Pinpoint the cell where the given text exists, returning its [X, Y] midpoint coordinate. 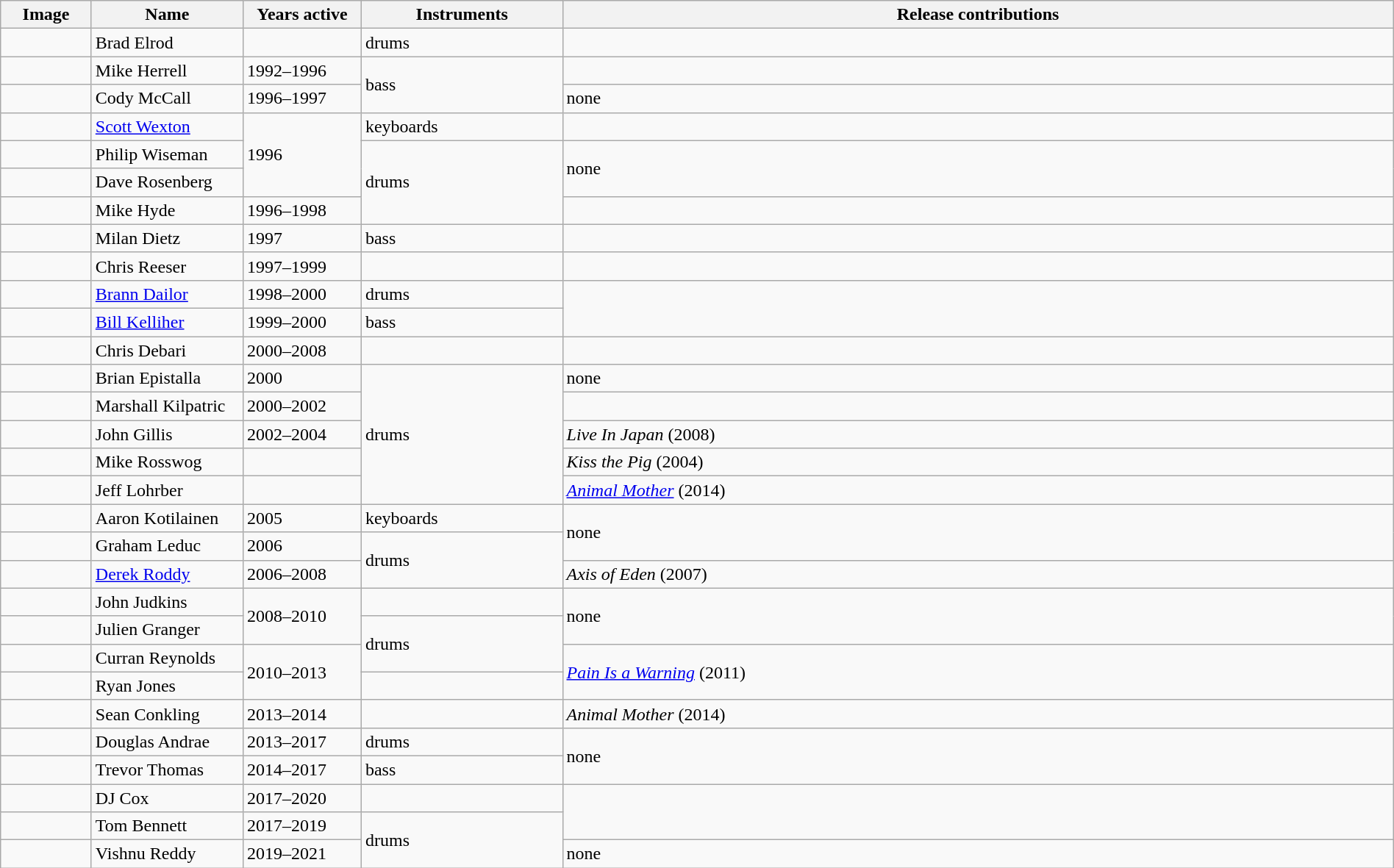
Bill Kelliher [167, 322]
Dave Rosenberg [167, 182]
Name [167, 15]
2014–2017 [301, 770]
Julien Granger [167, 630]
Trevor Thomas [167, 770]
1996 [301, 154]
2000–2008 [301, 351]
Marshall Kilpatric [167, 406]
Graham Leduc [167, 546]
1997–1999 [301, 266]
1996–1997 [301, 98]
2013–2017 [301, 742]
Mike Hyde [167, 210]
Scott Wexton [167, 126]
Tom Bennett [167, 826]
Chris Reeser [167, 266]
2000–2002 [301, 406]
2010–2013 [301, 672]
Curran Reynolds [167, 658]
2019–2021 [301, 854]
1992–1996 [301, 71]
2017–2020 [301, 797]
Pain Is a Warning (2011) [978, 672]
Cody McCall [167, 98]
2006 [301, 546]
Years active [301, 15]
Aaron Kotilainen [167, 518]
Chris Debari [167, 351]
Sean Conkling [167, 714]
Kiss the Pig (2004) [978, 462]
Release contributions [978, 15]
Mike Herrell [167, 71]
1996–1998 [301, 210]
Derek Roddy [167, 574]
Instruments [462, 15]
2013–2014 [301, 714]
Brad Elrod [167, 43]
Ryan Jones [167, 686]
Milan Dietz [167, 238]
John Judkins [167, 602]
1998–2000 [301, 294]
Live In Japan (2008) [978, 434]
1997 [301, 238]
Douglas Andrae [167, 742]
Jeff Lohrber [167, 490]
2000 [301, 379]
Axis of Eden (2007) [978, 574]
Mike Rosswog [167, 462]
Image [46, 15]
2017–2019 [301, 826]
Brian Epistalla [167, 379]
1999–2000 [301, 322]
2006–2008 [301, 574]
Philip Wiseman [167, 154]
2002–2004 [301, 434]
Brann Dailor [167, 294]
Vishnu Reddy [167, 854]
2005 [301, 518]
2008–2010 [301, 616]
DJ Cox [167, 797]
John Gillis [167, 434]
